From the cell containing the given text, extract its center point as (X, Y) coordinate. 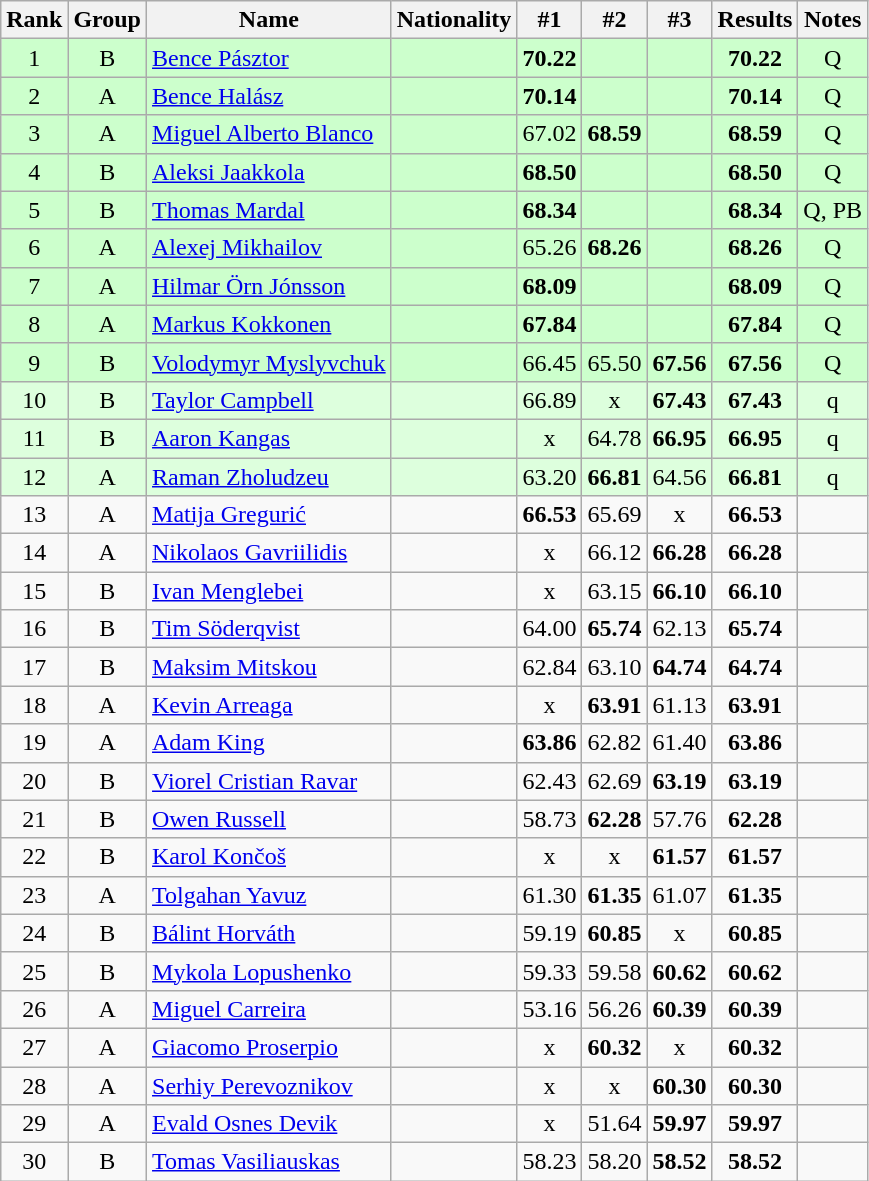
64.78 (614, 438)
62.13 (680, 629)
59.58 (614, 971)
2 (34, 96)
59.33 (550, 971)
65.26 (550, 248)
Results (755, 20)
Maksim Mitskou (270, 667)
66.12 (614, 553)
Miguel Alberto Blanco (270, 134)
Ivan Menglebei (270, 591)
Rank (34, 20)
23 (34, 895)
29 (34, 1124)
27 (34, 1047)
6 (34, 248)
24 (34, 933)
Tomas Vasiliauskas (270, 1162)
61.13 (680, 705)
10 (34, 400)
Raman Zholudzeu (270, 477)
Karol Končoš (270, 857)
15 (34, 591)
61.30 (550, 895)
Group (108, 20)
57.76 (680, 819)
58.23 (550, 1162)
14 (34, 553)
66.89 (550, 400)
58.20 (614, 1162)
28 (34, 1085)
16 (34, 629)
17 (34, 667)
Giacomo Proserpio (270, 1047)
Aaron Kangas (270, 438)
Taylor Campbell (270, 400)
62.69 (614, 781)
Bence Pásztor (270, 58)
Name (270, 20)
Notes (833, 20)
62.84 (550, 667)
Thomas Mardal (270, 210)
Bence Halász (270, 96)
7 (34, 286)
63.15 (614, 591)
65.50 (614, 362)
Q, PB (833, 210)
Owen Russell (270, 819)
Alexej Mikhailov (270, 248)
62.82 (614, 743)
25 (34, 971)
Serhiy Perevoznikov (270, 1085)
Tim Söderqvist (270, 629)
Matija Gregurić (270, 515)
61.40 (680, 743)
64.00 (550, 629)
12 (34, 477)
64.56 (680, 477)
5 (34, 210)
26 (34, 1009)
56.26 (614, 1009)
Mykola Lopushenko (270, 971)
51.64 (614, 1124)
3 (34, 134)
66.45 (550, 362)
Bálint Horváth (270, 933)
20 (34, 781)
Nikolaos Gavriilidis (270, 553)
65.69 (614, 515)
67.02 (550, 134)
Hilmar Örn Jónsson (270, 286)
#3 (680, 20)
59.19 (550, 933)
Volodymyr Myslyvchuk (270, 362)
9 (34, 362)
Adam King (270, 743)
63.10 (614, 667)
8 (34, 324)
30 (34, 1162)
19 (34, 743)
4 (34, 172)
13 (34, 515)
#2 (614, 20)
63.20 (550, 477)
1 (34, 58)
Tolgahan Yavuz (270, 895)
18 (34, 705)
58.73 (550, 819)
22 (34, 857)
53.16 (550, 1009)
Aleksi Jaakkola (270, 172)
#1 (550, 20)
61.07 (680, 895)
Markus Kokkonen (270, 324)
Viorel Cristian Ravar (270, 781)
11 (34, 438)
Evald Osnes Devik (270, 1124)
21 (34, 819)
Miguel Carreira (270, 1009)
Kevin Arreaga (270, 705)
Nationality (454, 20)
62.43 (550, 781)
